Detect which cell encompasses the target text, then output its (x, y) center coordinate. 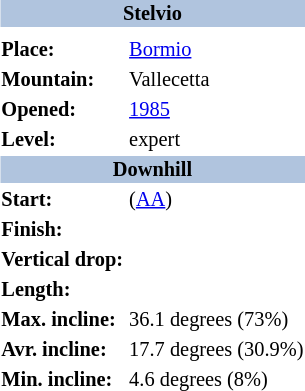
Place: (62, 50)
Finish: (62, 230)
Stelvio (152, 14)
Max. incline: (62, 320)
Opened: (62, 110)
(AA) (216, 200)
Length: (62, 290)
expert (216, 140)
Mountain: (62, 80)
Start: (62, 200)
Bormio (216, 50)
Level: (62, 140)
36.1 degrees (73%) (216, 320)
Vallecetta (216, 80)
1985 (216, 110)
Vertical drop: (62, 260)
Avr. incline: (62, 350)
Downhill (152, 170)
17.7 degrees (30.9%) (216, 350)
